Scan for the cell matching the given text and deliver its (X, Y) coordinate at center. 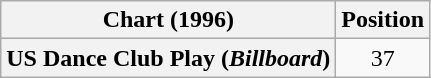
Position (383, 20)
Chart (1996) (168, 20)
US Dance Club Play (Billboard) (168, 58)
37 (383, 58)
